Identify which cell holds the provided text, then report its [x, y] central coordinate. 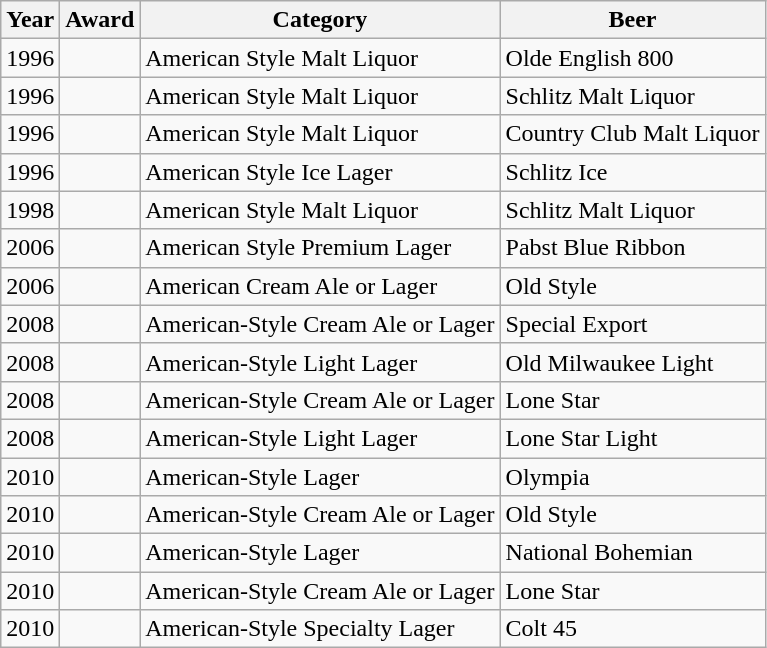
1998 [30, 210]
American Cream Ale or Lager [320, 286]
Old Milwaukee Light [632, 362]
Beer [632, 20]
American Style Premium Lager [320, 248]
Year [30, 20]
Colt 45 [632, 629]
Schlitz Ice [632, 172]
Country Club Malt Liquor [632, 134]
Lone Star Light [632, 438]
Award [100, 20]
American Style Ice Lager [320, 172]
Olde English 800 [632, 58]
Olympia [632, 477]
Category [320, 20]
Special Export [632, 324]
American-Style Specialty Lager [320, 629]
Pabst Blue Ribbon [632, 248]
National Bohemian [632, 553]
